For the text-containing cell, return its midpoint in [X, Y] coordinate format. 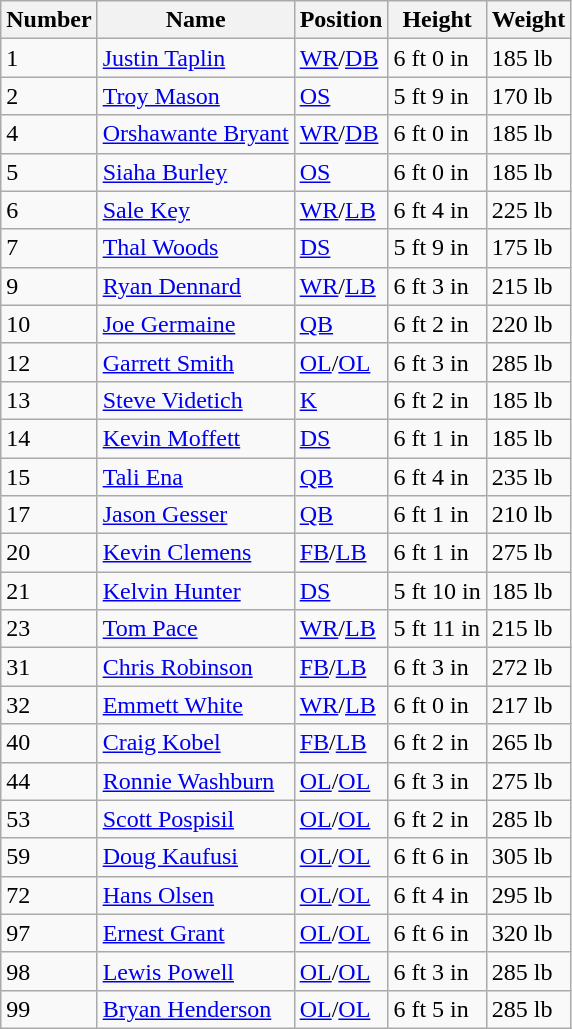
Scott Pospisil [196, 819]
Weight [528, 20]
Ronnie Washburn [196, 781]
265 lb [528, 743]
72 [49, 895]
210 lb [528, 515]
170 lb [528, 96]
K [341, 400]
32 [49, 705]
Jason Gesser [196, 515]
Hans Olsen [196, 895]
Tali Ena [196, 477]
10 [49, 324]
305 lb [528, 857]
Justin Taplin [196, 58]
Kelvin Hunter [196, 591]
Thal Woods [196, 248]
295 lb [528, 895]
13 [49, 400]
Joe Germaine [196, 324]
12 [49, 362]
98 [49, 971]
14 [49, 438]
Lewis Powell [196, 971]
235 lb [528, 477]
320 lb [528, 933]
6 ft 5 in [437, 1009]
1 [49, 58]
7 [49, 248]
225 lb [528, 210]
15 [49, 477]
Bryan Henderson [196, 1009]
Height [437, 20]
220 lb [528, 324]
99 [49, 1009]
97 [49, 933]
Doug Kaufusi [196, 857]
Ernest Grant [196, 933]
217 lb [528, 705]
Number [49, 20]
Emmett White [196, 705]
9 [49, 286]
20 [49, 553]
272 lb [528, 667]
40 [49, 743]
Ryan Dennard [196, 286]
Position [341, 20]
59 [49, 857]
175 lb [528, 248]
5 ft 10 in [437, 591]
Craig Kobel [196, 743]
Orshawante Bryant [196, 134]
Sale Key [196, 210]
44 [49, 781]
Garrett Smith [196, 362]
17 [49, 515]
Steve Videtich [196, 400]
Tom Pace [196, 629]
23 [49, 629]
53 [49, 819]
Name [196, 20]
21 [49, 591]
5 ft 11 in [437, 629]
Troy Mason [196, 96]
Chris Robinson [196, 667]
4 [49, 134]
6 [49, 210]
Siaha Burley [196, 172]
5 [49, 172]
2 [49, 96]
Kevin Moffett [196, 438]
Kevin Clemens [196, 553]
31 [49, 667]
